Scan for the cell matching the given text and deliver its [X, Y] coordinate at center. 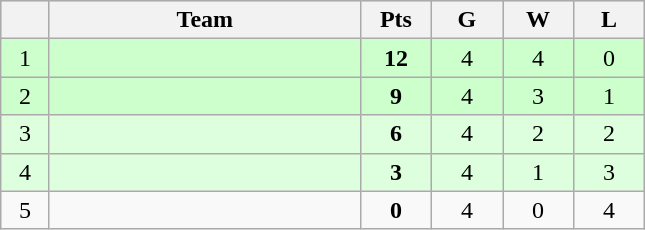
5 [26, 210]
6 [396, 134]
12 [396, 58]
W [538, 20]
9 [396, 96]
Team [204, 20]
G [466, 20]
L [610, 20]
Pts [396, 20]
